Return (X, Y) of the center of cell containing provided text 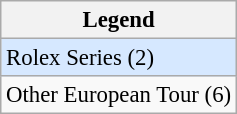
Other European Tour (6) (119, 95)
Rolex Series (2) (119, 58)
Legend (119, 20)
